Extract the [X, Y] coordinate from the center of the cell holding the provided text.  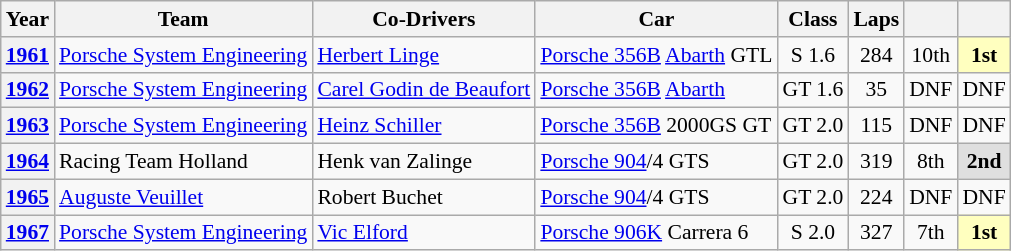
Henk van Zalinge [424, 162]
Team [183, 19]
35 [876, 90]
Herbert Linge [424, 55]
Porsche 356B Abarth GTL [656, 55]
224 [876, 197]
2nd [984, 162]
Porsche 906K Carrera 6 [656, 233]
115 [876, 126]
S 1.6 [812, 55]
1963 [28, 126]
Class [812, 19]
Porsche 356B Abarth [656, 90]
Porsche 356B 2000GS GT [656, 126]
1964 [28, 162]
Co-Drivers [424, 19]
1967 [28, 233]
Auguste Veuillet [183, 197]
Carel Godin de Beaufort [424, 90]
Heinz Schiller [424, 126]
Laps [876, 19]
Car [656, 19]
319 [876, 162]
Racing Team Holland [183, 162]
GT 1.6 [812, 90]
8th [930, 162]
Vic Elford [424, 233]
284 [876, 55]
1962 [28, 90]
327 [876, 233]
1965 [28, 197]
10th [930, 55]
S 2.0 [812, 233]
Year [28, 19]
Robert Buchet [424, 197]
7th [930, 233]
1961 [28, 55]
